Detect which cell encompasses the target text, then output its [X, Y] center coordinate. 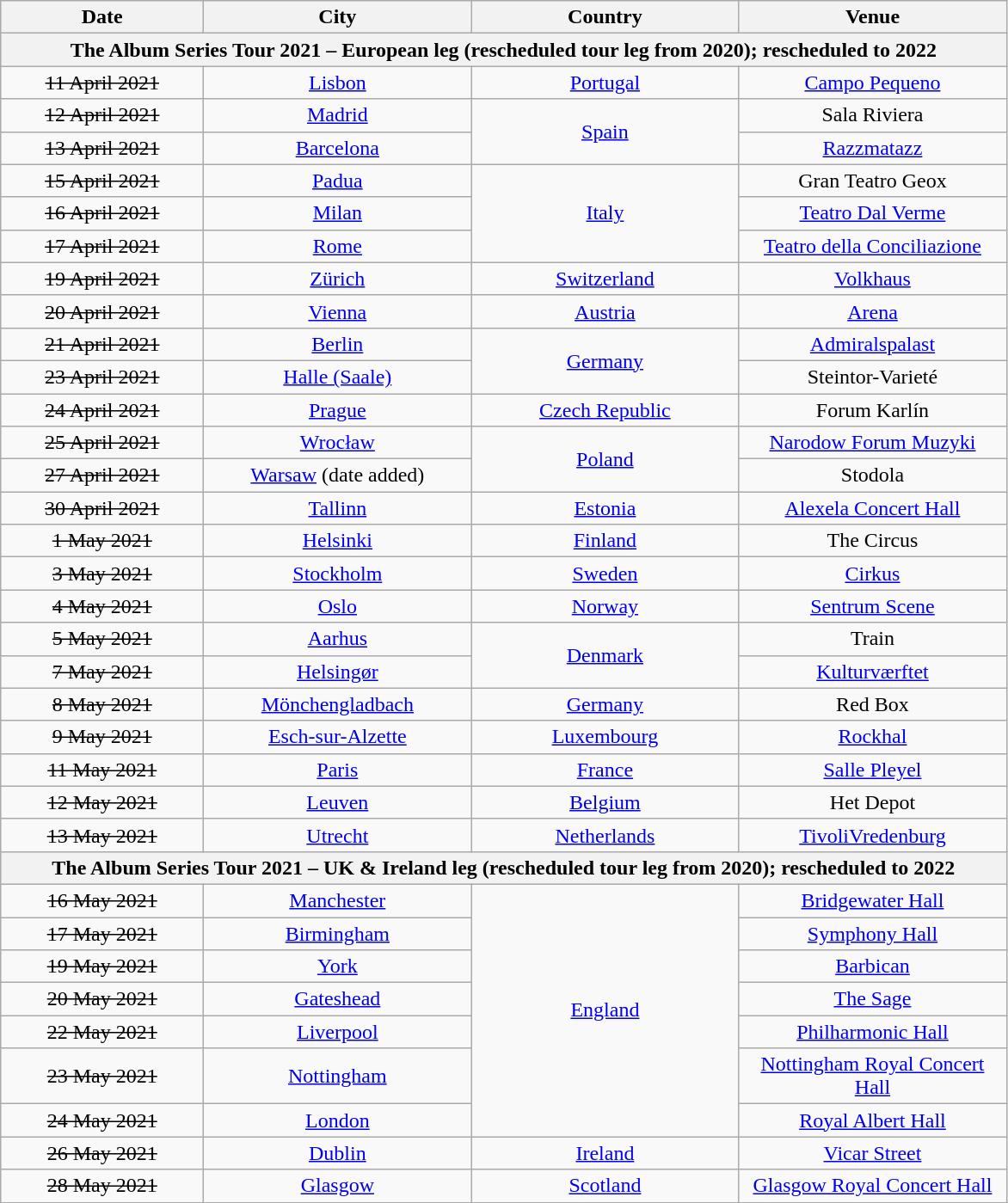
16 April 2021 [102, 213]
19 May 2021 [102, 967]
The Circus [872, 541]
The Album Series Tour 2021 – UK & Ireland leg (rescheduled tour leg from 2020); rescheduled to 2022 [504, 868]
Cirkus [872, 574]
The Album Series Tour 2021 – European leg (rescheduled tour leg from 2020); rescheduled to 2022 [504, 50]
Teatro della Conciliazione [872, 246]
Leuven [337, 802]
Berlin [337, 344]
Rockhal [872, 737]
Poland [605, 459]
Prague [337, 410]
Gateshead [337, 999]
13 April 2021 [102, 148]
Utrecht [337, 835]
Paris [337, 770]
Red Box [872, 704]
Date [102, 17]
27 April 2021 [102, 476]
Dublin [337, 1153]
Czech Republic [605, 410]
England [605, 1010]
Volkhaus [872, 279]
17 May 2021 [102, 933]
Het Depot [872, 802]
Belgium [605, 802]
Milan [337, 213]
23 May 2021 [102, 1077]
24 May 2021 [102, 1120]
Austria [605, 311]
25 April 2021 [102, 443]
Birmingham [337, 933]
Warsaw (date added) [337, 476]
Vienna [337, 311]
Helsingør [337, 672]
Stockholm [337, 574]
London [337, 1120]
Helsinki [337, 541]
5 May 2021 [102, 639]
Alexela Concert Hall [872, 508]
Royal Albert Hall [872, 1120]
Liverpool [337, 1032]
Kulturværftet [872, 672]
Arena [872, 311]
Netherlands [605, 835]
Finland [605, 541]
Luxembourg [605, 737]
Italy [605, 213]
Salle Pleyel [872, 770]
Ireland [605, 1153]
Barcelona [337, 148]
7 May 2021 [102, 672]
8 May 2021 [102, 704]
Portugal [605, 83]
15 April 2021 [102, 181]
Country [605, 17]
Bridgewater Hall [872, 900]
30 April 2021 [102, 508]
Steintor-Varieté [872, 377]
22 May 2021 [102, 1032]
Norway [605, 606]
Sentrum Scene [872, 606]
Rome [337, 246]
17 April 2021 [102, 246]
Manchester [337, 900]
Admiralspalast [872, 344]
Razzmatazz [872, 148]
York [337, 967]
26 May 2021 [102, 1153]
24 April 2021 [102, 410]
Stodola [872, 476]
Estonia [605, 508]
Mönchengladbach [337, 704]
Zürich [337, 279]
Aarhus [337, 639]
Scotland [605, 1186]
28 May 2021 [102, 1186]
Denmark [605, 655]
3 May 2021 [102, 574]
City [337, 17]
Sala Riviera [872, 115]
Lisbon [337, 83]
1 May 2021 [102, 541]
Padua [337, 181]
Oslo [337, 606]
Esch-sur-Alzette [337, 737]
4 May 2021 [102, 606]
The Sage [872, 999]
9 May 2021 [102, 737]
Glasgow [337, 1186]
Wrocław [337, 443]
Nottingham Royal Concert Hall [872, 1077]
19 April 2021 [102, 279]
13 May 2021 [102, 835]
Train [872, 639]
Sweden [605, 574]
Tallinn [337, 508]
TivoliVredenburg [872, 835]
France [605, 770]
11 April 2021 [102, 83]
16 May 2021 [102, 900]
Narodow Forum Muzyki [872, 443]
Halle (Saale) [337, 377]
Nottingham [337, 1077]
Gran Teatro Geox [872, 181]
Venue [872, 17]
Glasgow Royal Concert Hall [872, 1186]
Forum Karlín [872, 410]
Teatro Dal Verme [872, 213]
Symphony Hall [872, 933]
Philharmonic Hall [872, 1032]
Campo Pequeno [872, 83]
Vicar Street [872, 1153]
20 April 2021 [102, 311]
20 May 2021 [102, 999]
Spain [605, 132]
21 April 2021 [102, 344]
Madrid [337, 115]
12 April 2021 [102, 115]
Switzerland [605, 279]
Barbican [872, 967]
23 April 2021 [102, 377]
11 May 2021 [102, 770]
12 May 2021 [102, 802]
